Output the [x, y] coordinate of the center of the cell containing the given text.  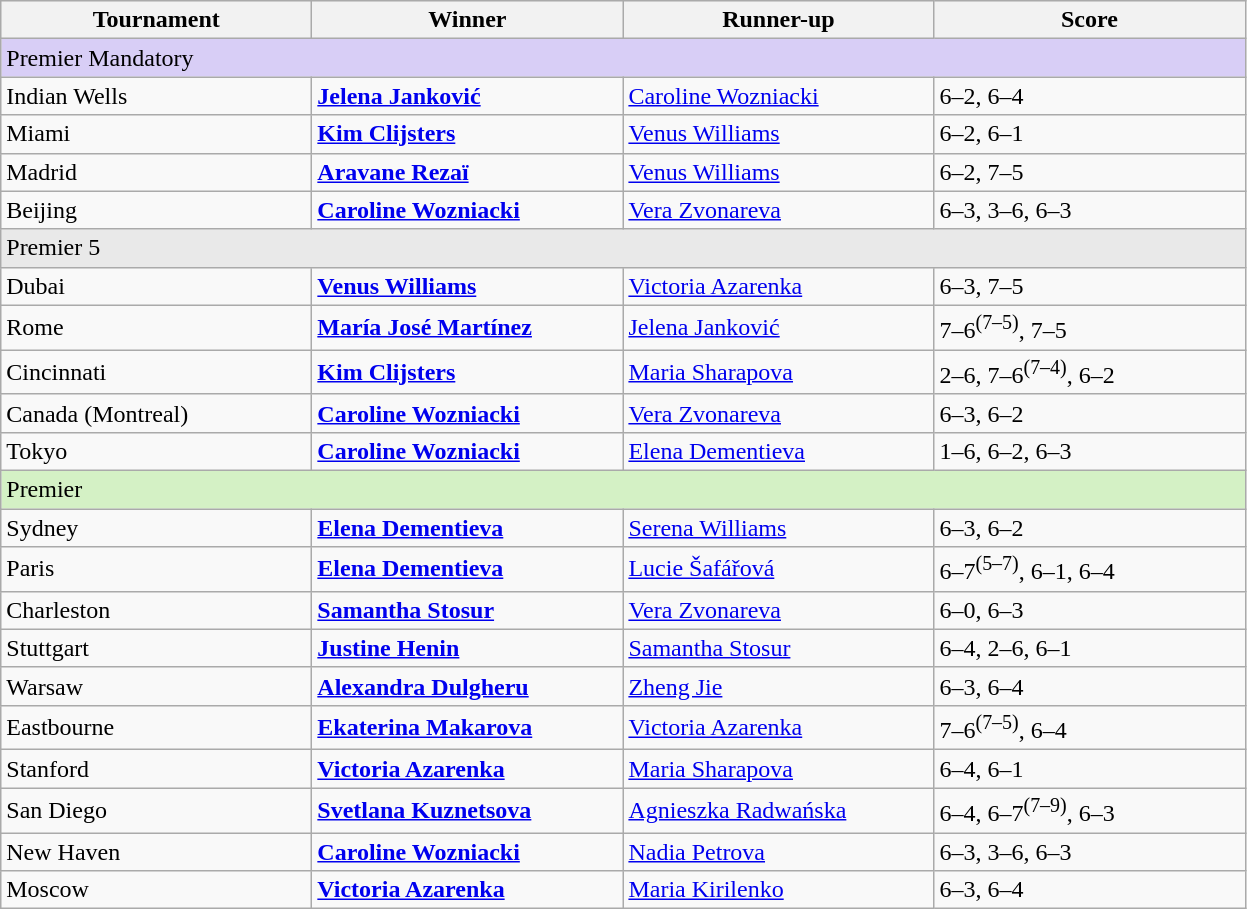
Zheng Jie [778, 686]
Svetlana Kuznetsova [468, 810]
Lucie Šafářová [778, 570]
Rome [156, 328]
Beijing [156, 210]
Cincinnati [156, 372]
6–2, 6–4 [1090, 96]
6–2, 6–1 [1090, 134]
Tournament [156, 20]
2–6, 7–6(7–4), 6–2 [1090, 372]
Madrid [156, 172]
7–6(7–5), 6–4 [1090, 728]
Ekaterina Makarova [468, 728]
Warsaw [156, 686]
6–4, 2–6, 6–1 [1090, 648]
Moscow [156, 890]
6–7(5–7), 6–1, 6–4 [1090, 570]
Indian Wells [156, 96]
Winner [468, 20]
María José Martínez [468, 328]
Stuttgart [156, 648]
7–6(7–5), 7–5 [1090, 328]
San Diego [156, 810]
6–4, 6–1 [1090, 769]
Canada (Montreal) [156, 413]
Nadia Petrova [778, 852]
Premier 5 [623, 248]
Score [1090, 20]
Maria Kirilenko [778, 890]
New Haven [156, 852]
Aravane Rezaï [468, 172]
Miami [156, 134]
Runner-up [778, 20]
Premier Mandatory [623, 58]
Charleston [156, 610]
Stanford [156, 769]
Eastbourne [156, 728]
Serena Williams [778, 528]
6–2, 7–5 [1090, 172]
6–4, 6–7(7–9), 6–3 [1090, 810]
Tokyo [156, 451]
Alexandra Dulgheru [468, 686]
Justine Henin [468, 648]
1–6, 6–2, 6–3 [1090, 451]
Sydney [156, 528]
6–3, 7–5 [1090, 286]
6–0, 6–3 [1090, 610]
Agnieszka Radwańska [778, 810]
Paris [156, 570]
Dubai [156, 286]
Premier [623, 489]
